Return [x, y] of the center of cell containing provided text 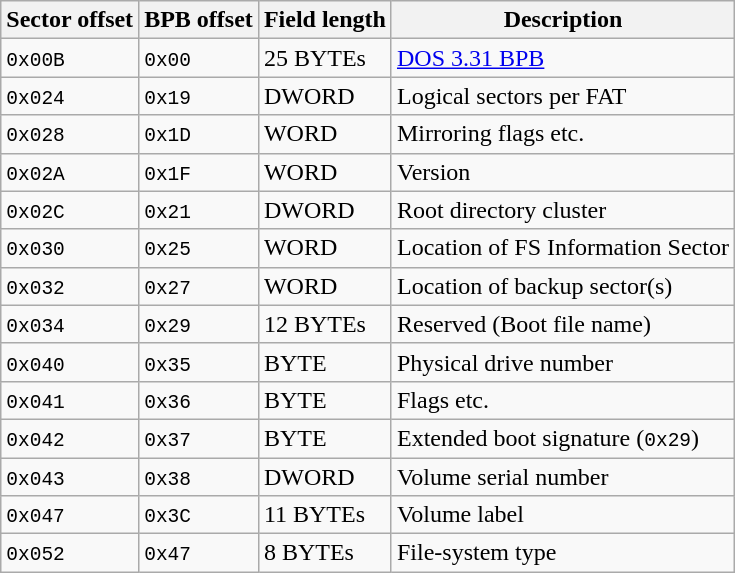
Volume serial number [562, 477]
25 BYTEs [324, 58]
0x35 [199, 362]
0x034 [70, 324]
0x02C [70, 210]
Flags etc. [562, 400]
0x02A [70, 172]
0x00B [70, 58]
File-system type [562, 553]
Root directory cluster [562, 210]
Extended boot signature (0x29) [562, 438]
0x1D [199, 134]
Description [562, 20]
0x030 [70, 248]
0x29 [199, 324]
12 BYTEs [324, 324]
Location of backup sector(s) [562, 286]
BPB offset [199, 20]
0x27 [199, 286]
Sector offset [70, 20]
Field length [324, 20]
0x21 [199, 210]
Reserved (Boot file name) [562, 324]
0x041 [70, 400]
0x36 [199, 400]
0x25 [199, 248]
Location of FS Information Sector [562, 248]
0x38 [199, 477]
0x37 [199, 438]
0x052 [70, 553]
Physical drive number [562, 362]
0x047 [70, 515]
Logical sectors per FAT [562, 96]
0x47 [199, 553]
0x032 [70, 286]
Volume label [562, 515]
Mirroring flags etc. [562, 134]
0x040 [70, 362]
8 BYTEs [324, 553]
0x024 [70, 96]
0x028 [70, 134]
0x1F [199, 172]
11 BYTEs [324, 515]
0x19 [199, 96]
0x042 [70, 438]
DOS 3.31 BPB [562, 58]
0x3C [199, 515]
0x00 [199, 58]
Version [562, 172]
0x043 [70, 477]
